Return [x, y] of the center of cell containing provided text 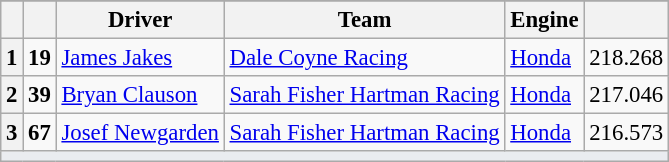
Engine [544, 20]
218.268 [626, 58]
Team [364, 20]
Driver [140, 20]
Josef Newgarden [140, 133]
216.573 [626, 133]
1 [12, 58]
3 [12, 133]
67 [40, 133]
19 [40, 58]
2 [12, 95]
Bryan Clauson [140, 95]
James Jakes [140, 58]
39 [40, 95]
Dale Coyne Racing [364, 58]
217.046 [626, 95]
